Find where the given text appears and provide that cell's center as (X, Y) coordinate. 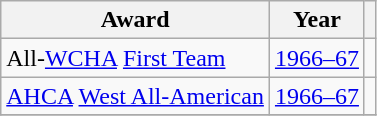
Year (316, 20)
AHCA West All-American (136, 96)
All-WCHA First Team (136, 58)
Award (136, 20)
